Determine the (X, Y) coordinate at the center of the cell enclosing the given text.  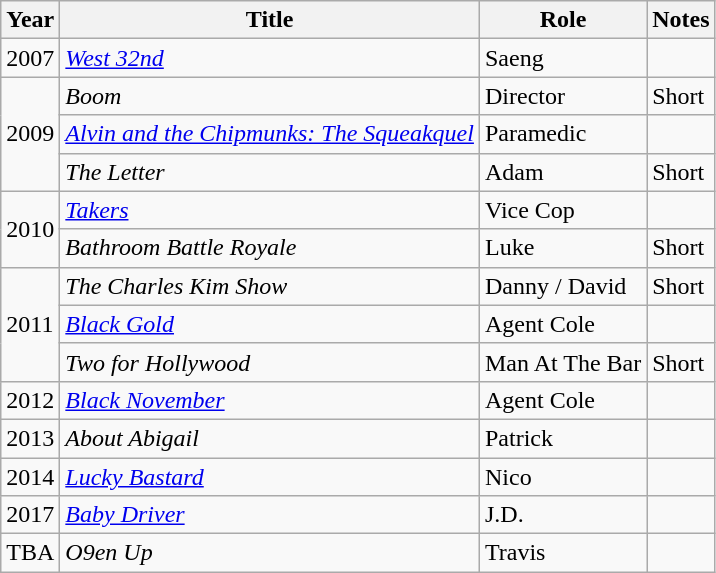
Patrick (562, 438)
2017 (30, 515)
Baby Driver (270, 515)
The Letter (270, 172)
Black November (270, 400)
Saeng (562, 58)
Bathroom Battle Royale (270, 248)
Lucky Bastard (270, 477)
Title (270, 20)
Travis (562, 553)
Notes (681, 20)
About Abigail (270, 438)
2007 (30, 58)
2011 (30, 324)
West 32nd (270, 58)
J.D. (562, 515)
Nico (562, 477)
Vice Cop (562, 210)
2014 (30, 477)
Alvin and the Chipmunks: The Squeakquel (270, 134)
Role (562, 20)
Takers (270, 210)
Luke (562, 248)
Director (562, 96)
2013 (30, 438)
2009 (30, 134)
O9en Up (270, 553)
Man At The Bar (562, 362)
Two for Hollywood (270, 362)
2010 (30, 229)
Danny / David (562, 286)
Boom (270, 96)
2012 (30, 400)
Black Gold (270, 324)
Adam (562, 172)
Paramedic (562, 134)
The Charles Kim Show (270, 286)
TBA (30, 553)
Year (30, 20)
